Provide the (X, Y) coordinate of the cell's center where the given text is located.  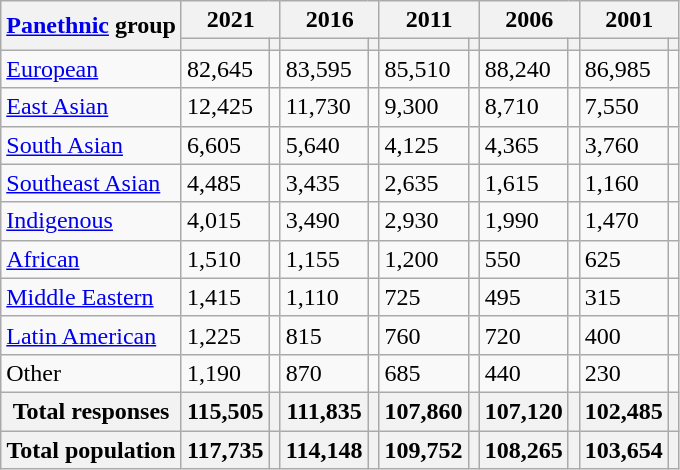
103,654 (624, 449)
1,160 (624, 183)
1,110 (324, 297)
117,735 (225, 449)
625 (624, 259)
815 (324, 335)
12,425 (225, 107)
760 (424, 335)
725 (424, 297)
2,635 (424, 183)
African (92, 259)
86,985 (624, 69)
European (92, 69)
Panethnic group (92, 26)
Total population (92, 449)
2016 (330, 20)
2011 (429, 20)
4,015 (225, 221)
102,485 (624, 411)
720 (524, 335)
109,752 (424, 449)
7,550 (624, 107)
11,730 (324, 107)
East Asian (92, 107)
3,490 (324, 221)
1,510 (225, 259)
440 (524, 373)
685 (424, 373)
230 (624, 373)
1,615 (524, 183)
1,470 (624, 221)
1,200 (424, 259)
114,148 (324, 449)
4,125 (424, 145)
1,990 (524, 221)
6,605 (225, 145)
1,415 (225, 297)
2021 (230, 20)
2006 (529, 20)
Latin American (92, 335)
1,155 (324, 259)
Total responses (92, 411)
2,930 (424, 221)
5,640 (324, 145)
83,595 (324, 69)
Southeast Asian (92, 183)
107,860 (424, 411)
Indigenous (92, 221)
3,435 (324, 183)
108,265 (524, 449)
115,505 (225, 411)
1,225 (225, 335)
4,485 (225, 183)
400 (624, 335)
Other (92, 373)
3,760 (624, 145)
1,190 (225, 373)
495 (524, 297)
870 (324, 373)
107,120 (524, 411)
9,300 (424, 107)
111,835 (324, 411)
85,510 (424, 69)
88,240 (524, 69)
8,710 (524, 107)
Middle Eastern (92, 297)
82,645 (225, 69)
South Asian (92, 145)
4,365 (524, 145)
315 (624, 297)
550 (524, 259)
2001 (629, 20)
